Output the (X, Y) coordinate of the center of the cell containing the given text.  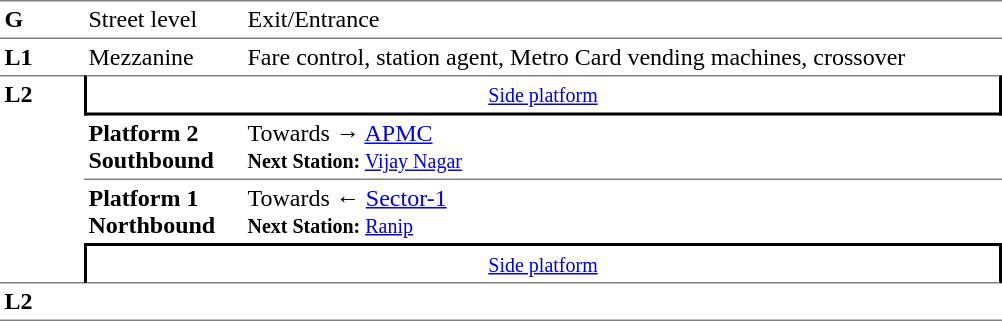
Towards ← Sector-1Next Station: Ranip (622, 212)
Platform 2Southbound (164, 148)
Mezzanine (164, 57)
Street level (164, 20)
Platform 1Northbound (164, 212)
Exit/Entrance (622, 20)
L1 (42, 57)
L2 (42, 179)
Fare control, station agent, Metro Card vending machines, crossover (622, 57)
Towards → APMCNext Station: Vijay Nagar (622, 148)
G (42, 20)
